Pinpoint the cell where the given text exists, returning its (X, Y) midpoint coordinate. 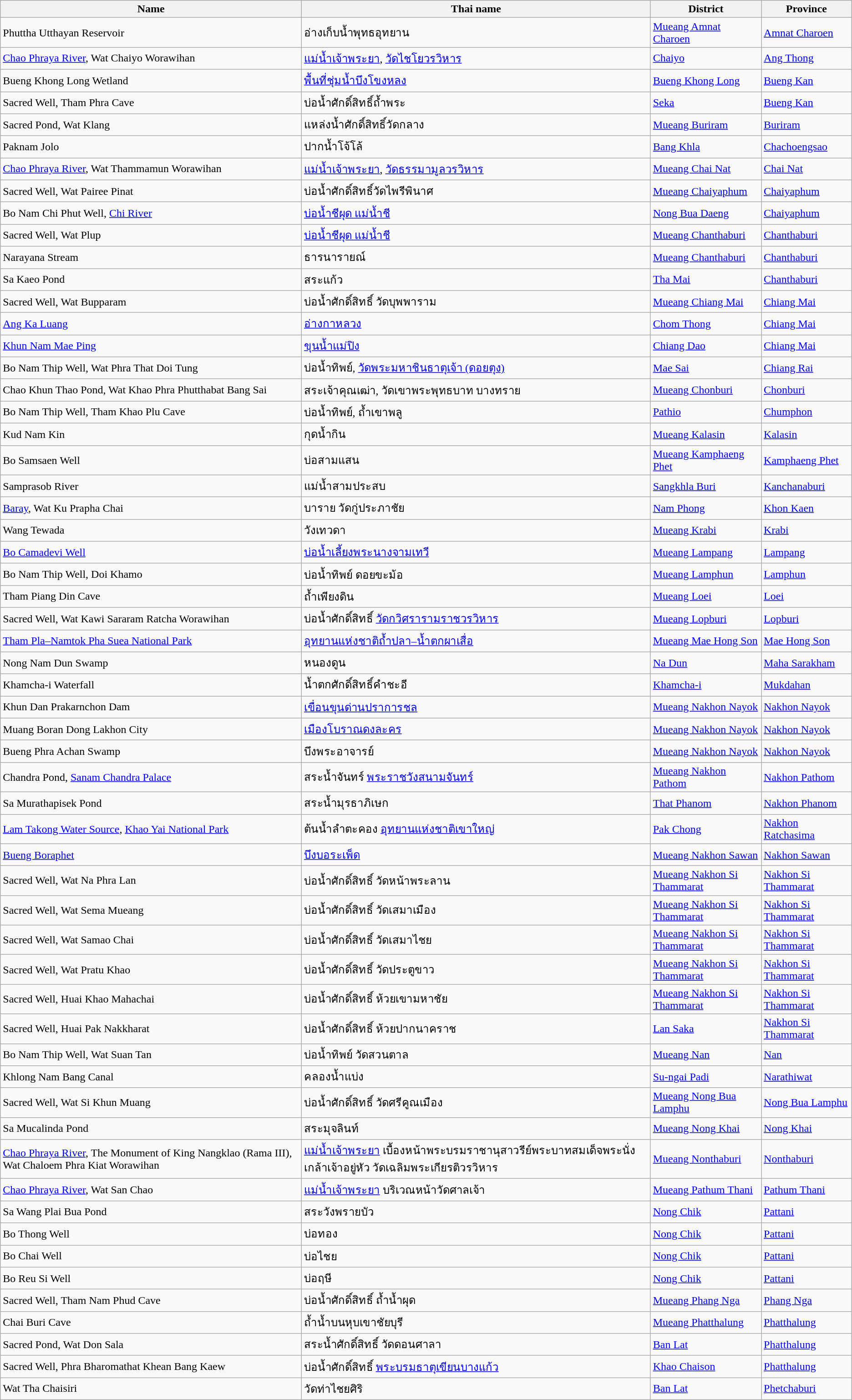
Bo Samsaen Well (151, 460)
Sacred Well, Wat Bupparam (151, 301)
Chao Phraya River, Wat San Chao (151, 1190)
Lopburi (806, 618)
Sacred Well, Wat Pairee Pinat (151, 191)
Khao Chaison (705, 1367)
Mueang Nan (705, 1054)
บ่อน้ำทิพย์ วัดสวนตาล (476, 1054)
Bo Nam Thip Well, Wat Suan Tan (151, 1054)
อ่างเก็บน้ำพุทธอุทยาน (476, 33)
บ่อน้ำทิพย์, วัดพระมหาชินธาตุเจ้า (ดอยตุง) (476, 368)
สระวังพรายบัว (476, 1212)
แม่น้ำเจ้าพระยา, วัดไชโยวรวิหาร (476, 58)
Sacred Well, Wat Samao Chai (151, 940)
สระน้ำศักดิ์สิทธิ์ วัดดอนศาลา (476, 1345)
Chai Nat (806, 169)
น้ำตกศักดิ์สิทธิ์คำชะอี (476, 685)
Maha Sarakham (806, 663)
Thai name (476, 9)
Mueang Nakhon Pathom (705, 777)
Lampang (806, 553)
Khlong Nam Bang Canal (151, 1077)
Phetchaburi (806, 1389)
บ่อน้ำศักดิ์สิทธิ์ วัดศรีคูณเมือง (476, 1103)
Bo Reu Si Well (151, 1278)
Bueng Phra Achan Swamp (151, 751)
Sacred Well, Wat Na Phra Lan (151, 881)
ถ้ำเพียงดิน (476, 596)
Bueng Khong Long (705, 80)
Paknam Jolo (151, 147)
Nong Khai (806, 1128)
Nakhon Sawan (806, 855)
บ่อน้ำเลี้ยงพระนางจามเทวี (476, 553)
Chaiyo (705, 58)
Tham Pla–Namtok Pha Suea National Park (151, 641)
Muang Boran Dong Lakhon City (151, 729)
Lamphun (806, 575)
Chonburi (806, 390)
Chiang Dao (705, 346)
ขุนน้ำแม่ปิง (476, 346)
เมืองโบราณดงละคร (476, 729)
Chiang Rai (806, 368)
Phang Nga (806, 1300)
Bo Nam Thip Well, Doi Khamo (151, 575)
แม่น้ำสามประสบ (476, 486)
Amnat Charoen (806, 33)
อ่างกาหลวง (476, 324)
Sa Wang Plai Bua Pond (151, 1212)
แหล่งน้ำศักดิ์สิทธิ์วัดกลาง (476, 125)
Mueang Phatthalung (705, 1322)
บ่อน้ำศักดิ์สิทธิ์ วัดหน้าพระลาน (476, 881)
Bo Camadevi Well (151, 553)
บ่อน้ำศักดิ์สิทธิ์ พระบรมธาตุเขียนบางแก้ว (476, 1367)
แม่น้ำเจ้าพระยา เบื้องหน้าพระบรมราชานุสาวรีย์พระบาทสมเด็จพระนั่งเกล้าเจ้าอยู่หัว วัดเฉลิมพระเกียรติวรวิหาร (476, 1159)
Loei (806, 596)
บ่อน้ำทิพย์, ถ้ำเขาพลู (476, 412)
Mueang Chaiyaphum (705, 191)
สระแก้ว (476, 280)
Sacred Well, Wat Pratu Khao (151, 970)
บ่อน้ำทิพย์ ดอยขะม้อ (476, 575)
บ่อทอง (476, 1234)
Wat Tha Chaisiri (151, 1389)
Bang Khla (705, 147)
Sacred Pond, Wat Don Sala (151, 1345)
That Phanom (705, 803)
Ang Thong (806, 58)
Bo Nam Chi Phut Well, Chi River (151, 213)
Seka (705, 103)
Sacred Pond, Wat Klang (151, 125)
บ่อฤษี (476, 1278)
Lan Saka (705, 1029)
ต้นน้ำลำตะคอง อุทยานแห่งชาติเขาใหญ่ (476, 829)
Sacred Well, Wat Kawi Sararam Ratcha Worawihan (151, 618)
Mueang Kamphaeng Phet (705, 460)
Kalasin (806, 434)
Chao Phraya River, Wat Chaiyo Worawihan (151, 58)
บ่อน้ำศักดิ์สิทธิ์ ถ้ำน้ำผุด (476, 1300)
District (705, 9)
Sacred Well, Phra Bharomathat Khean Bang Kaew (151, 1367)
Mueang Mae Hong Son (705, 641)
อุทยานแห่งชาติถ้ำปลา–น้ำตกผาเสื่อ (476, 641)
Nong Bua Lamphu (806, 1103)
Sacred Well, Tham Phra Cave (151, 103)
Mueang Lampang (705, 553)
บ่อน้ำศักดิ์สิทธิ์ วัดเสมาเมือง (476, 911)
Bueng Khong Long Wetland (151, 80)
สระน้ำจันทร์ พระราชวังสนามจันทร์ (476, 777)
Baray, Wat Ku Prapha Chai (151, 508)
Kud Nam Kin (151, 434)
Mueang Nong Khai (705, 1128)
Pathio (705, 412)
บึงพระอาจารย์ (476, 751)
Nonthaburi (806, 1159)
Mueang Nong Bua Lamphu (705, 1103)
Ang Ka Luang (151, 324)
Province (806, 9)
Mueang Kalasin (705, 434)
ปากน้ำโจ้โล้ (476, 147)
บ่อไชย (476, 1256)
Tha Mai (705, 280)
Sacred Well, Wat Plup (151, 235)
Chao Phraya River, The Monument of King Nangklao (Rama III), Wat Chaloem Phra Kiat Worawihan (151, 1159)
Name (151, 9)
บ่อน้ำศักดิ์สิทธิ์วัดไพรีพินาศ (476, 191)
Nong Nam Dun Swamp (151, 663)
Bo Nam Thip Well, Wat Phra That Doi Tung (151, 368)
Chom Thong (705, 324)
Lam Takong Water Source, Khao Yai National Park (151, 829)
Mueang Loei (705, 596)
Bo Nam Thip Well, Tham Khao Plu Cave (151, 412)
Nong Bua Daeng (705, 213)
Chumphon (806, 412)
บ่อน้ำศักดิ์สิทธิ์ ห้วยปากนาคราช (476, 1029)
หนองดูน (476, 663)
Mueang Nonthaburi (705, 1159)
Na Dun (705, 663)
Sa Murathapisek Pond (151, 803)
Su-ngai Padi (705, 1077)
สระมุจลินท์ (476, 1128)
Kamphaeng Phet (806, 460)
กุดน้ำกิน (476, 434)
Khon Kaen (806, 508)
เขื่อนขุนด่านปราการชล (476, 708)
สระน้ำมุรธาภิเษก (476, 803)
Mueang Buriram (705, 125)
บ่อน้ำศักดิ์สิทธิ์ ห้วยเขามหาชัย (476, 999)
Sacred Well, Huai Pak Nakkharat (151, 1029)
Mae Sai (705, 368)
Nam Phong (705, 508)
Samprasob River (151, 486)
ธารนารายณ์ (476, 258)
Sa Mucalinda Pond (151, 1128)
Sa Kaeo Pond (151, 280)
ถ้ำน้ำบนหุบเขาชัยบุรี (476, 1322)
Khun Dan Prakarnchon Dam (151, 708)
Bo Chai Well (151, 1256)
Phuttha Utthayan Reservoir (151, 33)
Sangkhla Buri (705, 486)
คลองน้ำแบ่ง (476, 1077)
Buriram (806, 125)
Narayana Stream (151, 258)
Krabi (806, 530)
Mueang Krabi (705, 530)
Mueang Amnat Charoen (705, 33)
Sacred Well, Huai Khao Mahachai (151, 999)
Pathum Thani (806, 1190)
Mueang Phang Nga (705, 1300)
Mueang Chonburi (705, 390)
Mueang Chiang Mai (705, 301)
บ่อสามแสน (476, 460)
Narathiwat (806, 1077)
บ่อน้ำศักดิ์สิทธิ์ วัดเสมาไชย (476, 940)
วังเทวดา (476, 530)
Chandra Pond, Sanam Chandra Palace (151, 777)
Chachoengsao (806, 147)
บ่อน้ำศักดิ์สิทธิ์ วัดประตูขาว (476, 970)
Khun Nam Mae Ping (151, 346)
Mueang Lopburi (705, 618)
แม่น้ำเจ้าพระยา บริเวณหน้าวัดศาลเจ้า (476, 1190)
Sacred Well, Wat Si Khun Muang (151, 1103)
แม่น้ำเจ้าพระยา, วัดธรรมามูลวรวิหาร (476, 169)
Chao Khun Thao Pond, Wat Khao Phra Phutthabat Bang Sai (151, 390)
Khamcha-i Waterfall (151, 685)
Mueang Nakhon Sawan (705, 855)
บาราย วัดกู่ประภาชัย (476, 508)
วัดท่าไชยศิริ (476, 1389)
บ่อน้ำศักดิ์สิทธิ์ วัดกวิศรารามราชวรวิหาร (476, 618)
Nakhon Phanom (806, 803)
Pak Chong (705, 829)
พื้นที่ชุ่มน้ำบึงโขงหลง (476, 80)
Mae Hong Son (806, 641)
Nan (806, 1054)
Nakhon Pathom (806, 777)
บึงบอระเพ็ด (476, 855)
Mueang Chai Nat (705, 169)
Chao Phraya River, Wat Thammamun Worawihan (151, 169)
บ่อน้ำศักดิ์สิทธิ์ วัดบุพพาราม (476, 301)
Wang Tewada (151, 530)
สระเจ้าคุณเฒ่า, วัดเขาพระพุทธบาท บางทราย (476, 390)
Mueang Pathum Thani (705, 1190)
Sacred Well, Wat Sema Mueang (151, 911)
Nakhon Ratchasima (806, 829)
Sacred Well, Tham Nam Phud Cave (151, 1300)
Bo Thong Well (151, 1234)
บ่อน้ำศักดิ์สิทธิ์ถ้ำพระ (476, 103)
Tham Piang Din Cave (151, 596)
Kanchanaburi (806, 486)
Bueng Boraphet (151, 855)
Mukdahan (806, 685)
Khamcha-i (705, 685)
Mueang Lamphun (705, 575)
Chai Buri Cave (151, 1322)
